From the cell containing the given text, extract its center point as [x, y] coordinate. 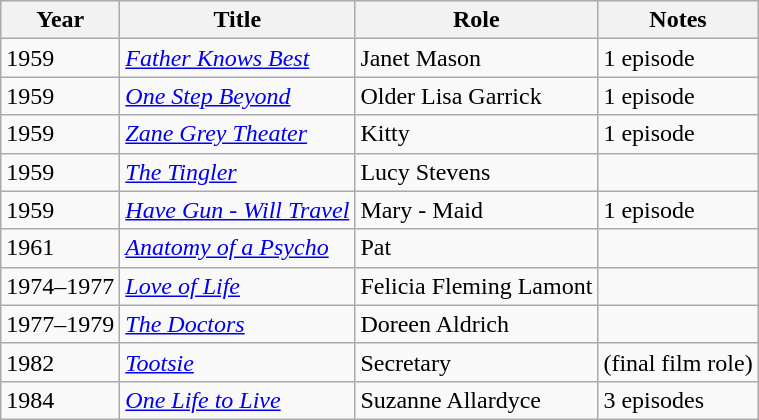
Janet Mason [476, 58]
Zane Grey Theater [238, 134]
Secretary [476, 362]
Lucy Stevens [476, 172]
Father Knows Best [238, 58]
One Step Beyond [238, 96]
Tootsie [238, 362]
1982 [60, 362]
Year [60, 20]
1984 [60, 400]
Pat [476, 248]
Title [238, 20]
Kitty [476, 134]
Anatomy of a Psycho [238, 248]
Love of Life [238, 286]
Doreen Aldrich [476, 324]
Have Gun - Will Travel [238, 210]
Suzanne Allardyce [476, 400]
One Life to Live [238, 400]
1961 [60, 248]
1974–1977 [60, 286]
The Doctors [238, 324]
Older Lisa Garrick [476, 96]
3 episodes [678, 400]
Notes [678, 20]
Role [476, 20]
(final film role) [678, 362]
Mary - Maid [476, 210]
The Tingler [238, 172]
Felicia Fleming Lamont [476, 286]
1977–1979 [60, 324]
